Find where the given text appears and provide that cell's center as (x, y) coordinate. 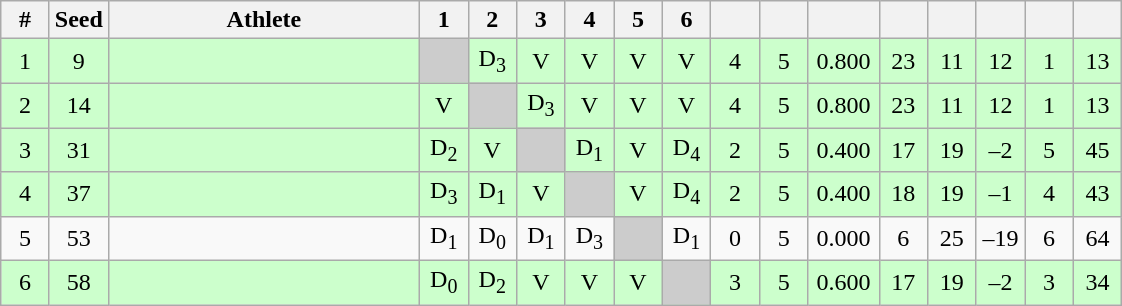
31 (78, 150)
–19 (1000, 238)
37 (78, 194)
34 (1098, 283)
18 (904, 194)
9 (78, 61)
# (26, 20)
25 (952, 238)
43 (1098, 194)
Athlete (264, 20)
Seed (78, 20)
0 (736, 238)
–1 (1000, 194)
53 (78, 238)
0.000 (844, 238)
14 (78, 105)
0.600 (844, 283)
64 (1098, 238)
45 (1098, 150)
58 (78, 283)
